Return the (X, Y) coordinate for the center point of the cell that contains the specified text.  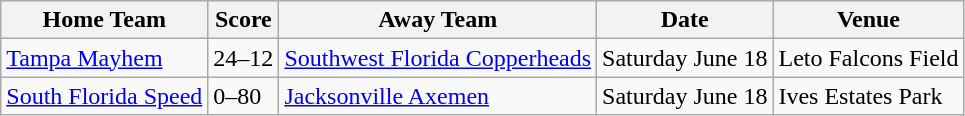
Southwest Florida Copperheads (438, 58)
Leto Falcons Field (868, 58)
Tampa Mayhem (104, 58)
Away Team (438, 20)
Jacksonville Axemen (438, 96)
24–12 (244, 58)
South Florida Speed (104, 96)
Date (685, 20)
Venue (868, 20)
Ives Estates Park (868, 96)
0–80 (244, 96)
Score (244, 20)
Home Team (104, 20)
